Pinpoint the cell where the given text exists, returning its [X, Y] midpoint coordinate. 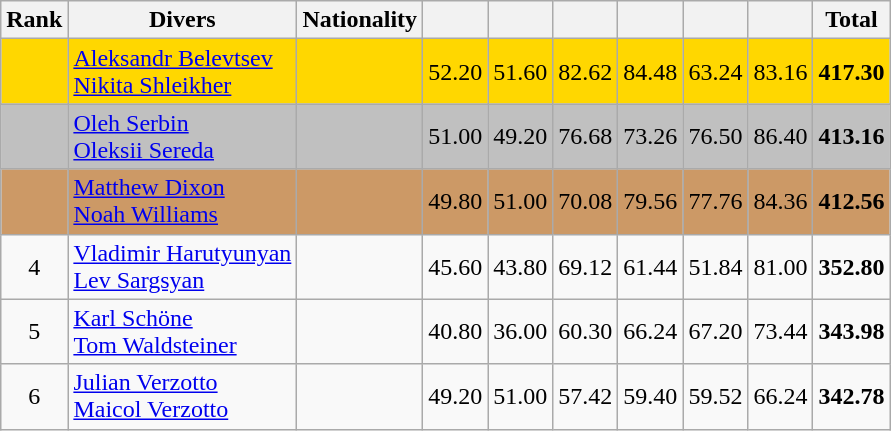
4 [34, 266]
73.26 [650, 136]
342.78 [852, 396]
Nationality [360, 20]
76.68 [586, 136]
Matthew DixonNoah Williams [182, 202]
79.56 [650, 202]
Divers [182, 20]
52.20 [456, 72]
67.20 [716, 332]
Total [852, 20]
57.42 [586, 396]
73.44 [780, 332]
81.00 [780, 266]
Julian VerzottoMaicol Verzotto [182, 396]
60.30 [586, 332]
51.84 [716, 266]
Rank [34, 20]
Vladimir HarutyunyanLev Sargsyan [182, 266]
49.80 [456, 202]
413.16 [852, 136]
45.60 [456, 266]
40.80 [456, 332]
82.62 [586, 72]
63.24 [716, 72]
83.16 [780, 72]
77.76 [716, 202]
61.44 [650, 266]
6 [34, 396]
Karl SchöneTom Waldsteiner [182, 332]
86.40 [780, 136]
84.48 [650, 72]
69.12 [586, 266]
352.80 [852, 266]
43.80 [520, 266]
Aleksandr BelevtsevNikita Shleikher [182, 72]
70.08 [586, 202]
84.36 [780, 202]
412.56 [852, 202]
59.52 [716, 396]
5 [34, 332]
51.60 [520, 72]
Oleh SerbinOleksii Sereda [182, 136]
76.50 [716, 136]
417.30 [852, 72]
36.00 [520, 332]
343.98 [852, 332]
59.40 [650, 396]
